Identify which cell holds the provided text, then report its (X, Y) central coordinate. 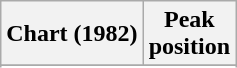
Peakposition (189, 34)
Chart (1982) (72, 34)
